Detect which cell encompasses the target text, then output its [x, y] center coordinate. 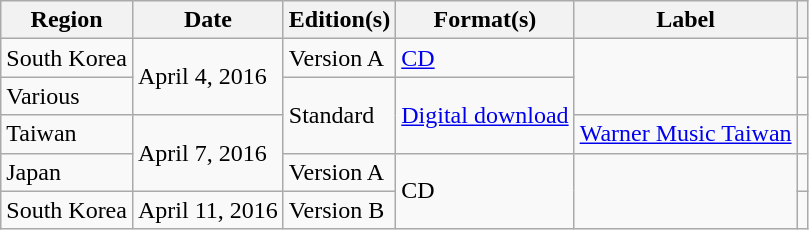
Version B [339, 210]
Date [208, 20]
Digital download [485, 115]
Region [67, 20]
Edition(s) [339, 20]
April 4, 2016 [208, 77]
Label [686, 20]
Japan [67, 172]
April 7, 2016 [208, 153]
Standard [339, 115]
April 11, 2016 [208, 210]
Format(s) [485, 20]
Taiwan [67, 134]
Various [67, 96]
Warner Music Taiwan [686, 134]
